Output the [x, y] coordinate of the center of the cell containing the given text.  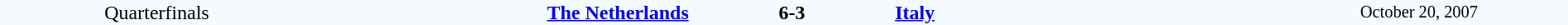
Quarterfinals [157, 12]
The Netherlands [501, 12]
October 20, 2007 [1419, 12]
Italy [1082, 12]
6-3 [791, 12]
